For the text-containing cell, return its midpoint in (x, y) coordinate format. 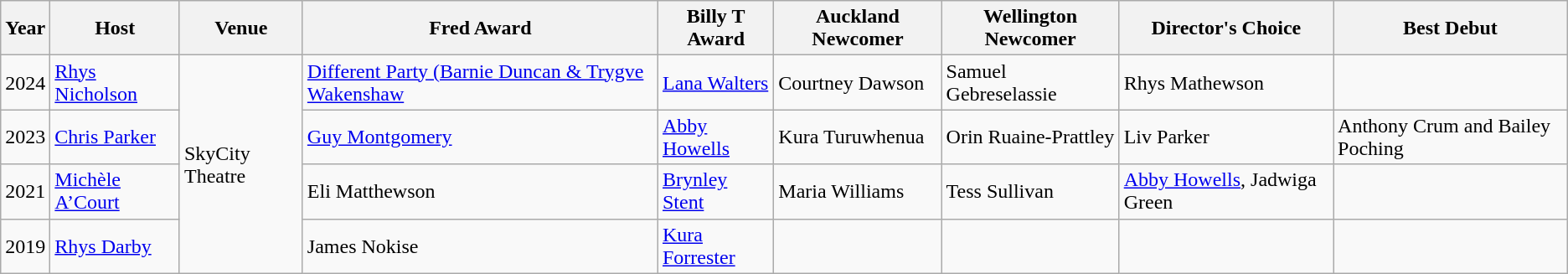
Maria Williams (858, 191)
Chris Parker (116, 137)
2019 (25, 246)
Wellington Newcomer (1030, 28)
Director's Choice (1226, 28)
2021 (25, 191)
Anthony Crum and Bailey Poching (1451, 137)
Guy Montgomery (480, 137)
Abby Howells, Jadwiga Green (1226, 191)
Venue (241, 28)
Samuel Gebreselassie (1030, 82)
Liv Parker (1226, 137)
Kura Forrester (715, 246)
Rhys Darby (116, 246)
Orin Ruaine-Prattley (1030, 137)
Different Party (Barnie Duncan & Trygve Wakenshaw (480, 82)
Eli Matthewson (480, 191)
Brynley Stent (715, 191)
Auckland Newcomer (858, 28)
Year (25, 28)
Billy T Award (715, 28)
Rhys Nicholson (116, 82)
2024 (25, 82)
Host (116, 28)
SkyCity Theatre (241, 164)
2023 (25, 137)
Michèle A’Court (116, 191)
Abby Howells (715, 137)
Rhys Mathewson (1226, 82)
Kura Turuwhenua (858, 137)
Fred Award (480, 28)
Tess Sullivan (1030, 191)
Lana Walters (715, 82)
Courtney Dawson (858, 82)
James Nokise (480, 246)
Best Debut (1451, 28)
